Provide the (x, y) coordinate of the cell's center where the given text is located.  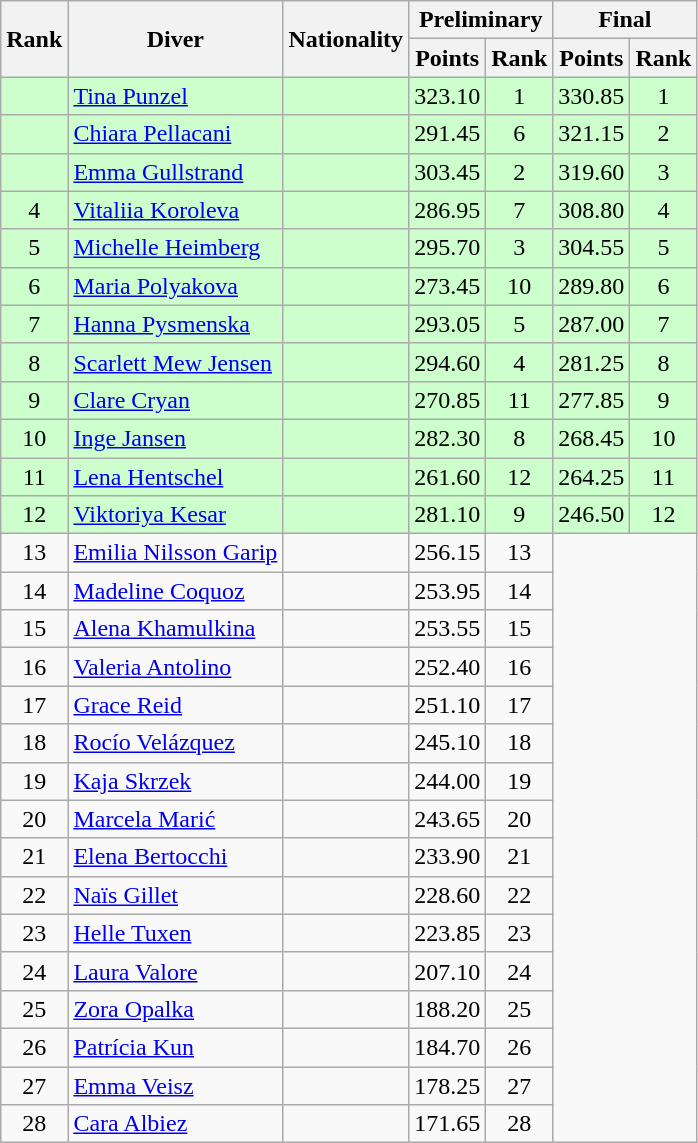
308.80 (592, 210)
253.95 (448, 591)
256.15 (448, 553)
294.60 (448, 362)
261.60 (448, 477)
286.95 (448, 210)
228.60 (448, 895)
Helle Tuxen (176, 933)
287.00 (592, 324)
188.20 (448, 1009)
Kaja Skrzek (176, 781)
273.45 (448, 286)
246.50 (592, 515)
Final (625, 20)
Valeria Antolino (176, 667)
Emilia Nilsson Garip (176, 553)
330.85 (592, 96)
268.45 (592, 438)
Tina Punzel (176, 96)
289.80 (592, 286)
Grace Reid (176, 705)
184.70 (448, 1047)
Clare Cryan (176, 400)
Michelle Heimberg (176, 248)
Inge Jansen (176, 438)
293.05 (448, 324)
Nationality (346, 39)
295.70 (448, 248)
281.25 (592, 362)
Preliminary (481, 20)
303.45 (448, 172)
304.55 (592, 248)
178.25 (448, 1085)
Viktoriya Kesar (176, 515)
Lena Hentschel (176, 477)
264.25 (592, 477)
270.85 (448, 400)
Diver (176, 39)
245.10 (448, 743)
Elena Bertocchi (176, 857)
Rocío Velázquez (176, 743)
244.00 (448, 781)
251.10 (448, 705)
291.45 (448, 134)
Scarlett Mew Jensen (176, 362)
223.85 (448, 933)
Naïs Gillet (176, 895)
323.10 (448, 96)
321.15 (592, 134)
Emma Gullstrand (176, 172)
319.60 (592, 172)
Zora Opalka (176, 1009)
Laura Valore (176, 971)
Hanna Pysmenska (176, 324)
Maria Polyakova (176, 286)
281.10 (448, 515)
277.85 (592, 400)
Alena Khamulkina (176, 629)
Cara Albiez (176, 1124)
Emma Veisz (176, 1085)
Madeline Coquoz (176, 591)
171.65 (448, 1124)
207.10 (448, 971)
Marcela Marić (176, 819)
252.40 (448, 667)
243.65 (448, 819)
Vitaliia Koroleva (176, 210)
282.30 (448, 438)
253.55 (448, 629)
Chiara Pellacani (176, 134)
233.90 (448, 857)
Patrícia Kun (176, 1047)
